For the text-containing cell, return its midpoint in [x, y] coordinate format. 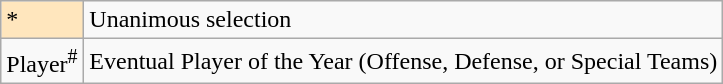
Player# [42, 62]
Unanimous selection [404, 20]
* [42, 20]
Eventual Player of the Year (Offense, Defense, or Special Teams) [404, 62]
